Identify which cell holds the provided text, then report its [X, Y] central coordinate. 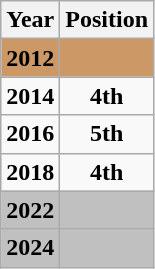
2014 [30, 96]
2016 [30, 134]
Position [107, 20]
2018 [30, 172]
5th [107, 134]
2012 [30, 58]
Year [30, 20]
2022 [30, 210]
2024 [30, 248]
